Locate the cell with the specified text and output its (X, Y) center coordinate. 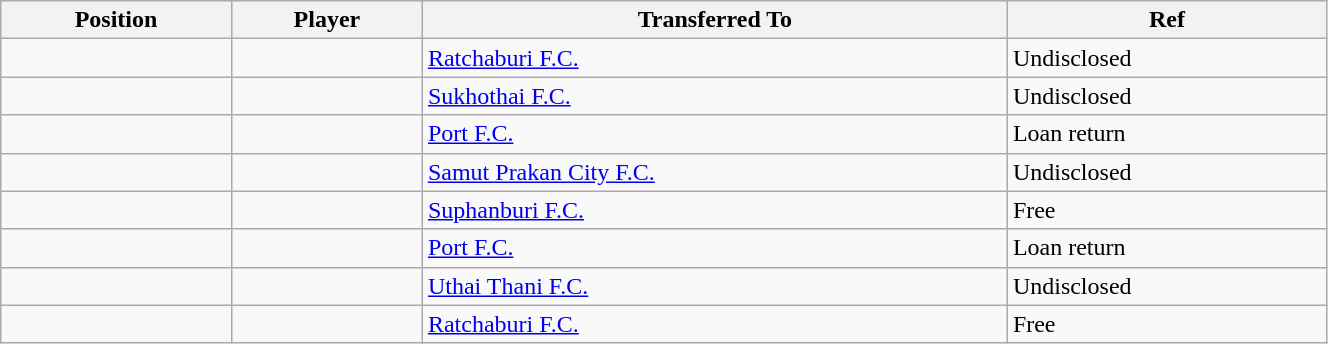
Suphanburi F.C. (714, 210)
Player (326, 20)
Position (116, 20)
Ref (1166, 20)
Uthai Thani F.C. (714, 286)
Transferred To (714, 20)
Sukhothai F.C. (714, 96)
Samut Prakan City F.C. (714, 172)
